Identify which cell holds the provided text, then report its (X, Y) central coordinate. 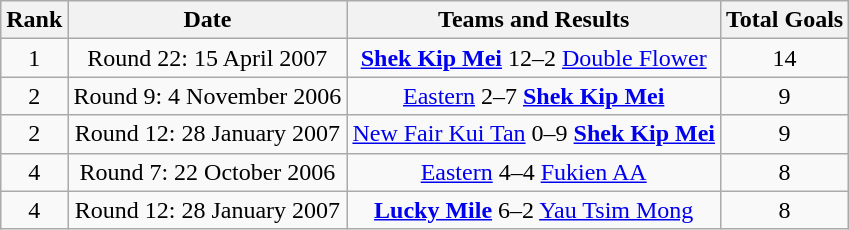
14 (784, 58)
Lucky Mile 6–2 Yau Tsim Mong (534, 210)
1 (34, 58)
Total Goals (784, 20)
Rank (34, 20)
Date (208, 20)
Teams and Results (534, 20)
Eastern 2–7 Shek Kip Mei (534, 96)
Eastern 4–4 Fukien AA (534, 172)
New Fair Kui Tan 0–9 Shek Kip Mei (534, 134)
Round 9: 4 November 2006 (208, 96)
Round 22: 15 April 2007 (208, 58)
Round 7: 22 October 2006 (208, 172)
Shek Kip Mei 12–2 Double Flower (534, 58)
